Locate the cell with the specified text and output its (x, y) center coordinate. 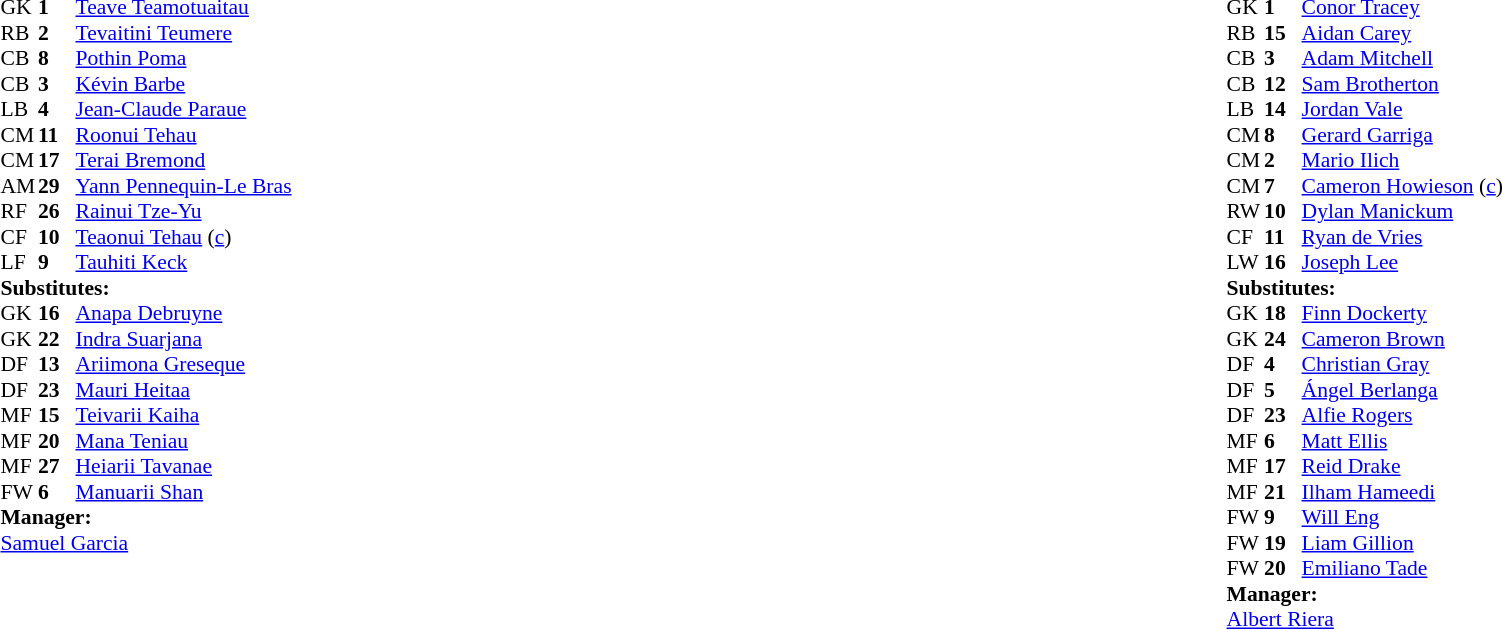
Heiarii Tavanae (184, 467)
12 (1283, 84)
AM (19, 186)
LW (1246, 263)
Indra Suarjana (184, 339)
Pothin Poma (184, 59)
Roonui Tehau (184, 135)
Samuel Garcia (146, 543)
Substitutes: (146, 288)
Anapa Debruyne (184, 313)
RF (19, 211)
Jean-Claude Paraue (184, 109)
Teivarii Kaiha (184, 415)
18 (1283, 313)
Terai Bremond (184, 161)
Tevaitini Teumere (184, 33)
LF (19, 263)
19 (1283, 543)
Kévin Barbe (184, 84)
22 (57, 339)
29 (57, 186)
Manager: (146, 517)
Manuarii Shan (184, 492)
Mauri Heitaa (184, 390)
Mana Teniau (184, 441)
26 (57, 211)
Rainui Tze-Yu (184, 211)
21 (1283, 492)
24 (1283, 339)
Tauhiti Keck (184, 263)
Ariimona Greseque (184, 365)
RW (1246, 211)
7 (1283, 186)
14 (1283, 109)
27 (57, 467)
5 (1283, 390)
Teaonui Tehau (c) (184, 237)
13 (57, 365)
Yann Pennequin-Le Bras (184, 186)
